Identify which cell holds the provided text, then report its [X, Y] central coordinate. 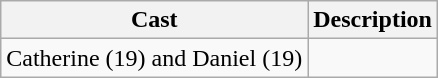
Description [373, 20]
Cast [154, 20]
Catherine (19) and Daniel (19) [154, 58]
